Find where the given text appears and provide that cell's center as [x, y] coordinate. 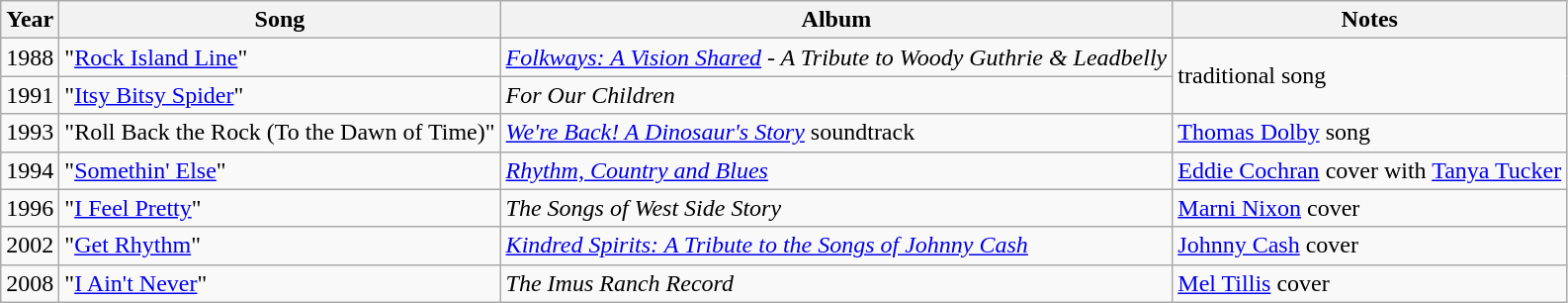
2002 [30, 246]
1994 [30, 170]
"Get Rhythm" [280, 246]
Kindred Spirits: A Tribute to the Songs of Johnny Cash [836, 246]
1988 [30, 57]
2008 [30, 283]
Year [30, 20]
Eddie Cochran cover with Tanya Tucker [1370, 170]
For Our Children [836, 95]
traditional song [1370, 76]
Album [836, 20]
"Roll Back the Rock (To the Dawn of Time)" [280, 133]
The Songs of West Side Story [836, 208]
Thomas Dolby song [1370, 133]
Johnny Cash cover [1370, 246]
"I Feel Pretty" [280, 208]
The Imus Ranch Record [836, 283]
1996 [30, 208]
1993 [30, 133]
Rhythm, Country and Blues [836, 170]
Marni Nixon cover [1370, 208]
"Rock Island Line" [280, 57]
We're Back! A Dinosaur's Story soundtrack [836, 133]
"Somethin' Else" [280, 170]
Folkways: A Vision Shared - A Tribute to Woody Guthrie & Leadbelly [836, 57]
Mel Tillis cover [1370, 283]
Notes [1370, 20]
1991 [30, 95]
"Itsy Bitsy Spider" [280, 95]
Song [280, 20]
"I Ain't Never" [280, 283]
